Capture the cell that displays the provided text and extract its (x, y) central coordinate. 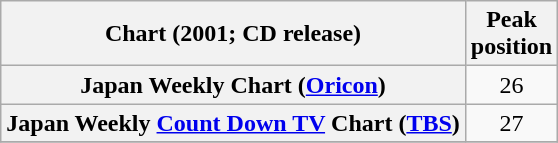
26 (511, 85)
27 (511, 123)
Japan Weekly Count Down TV Chart (TBS) (234, 123)
Chart (2001; CD release) (234, 34)
Japan Weekly Chart (Oricon) (234, 85)
Peakposition (511, 34)
